From the cell containing the given text, extract its center point as [x, y] coordinate. 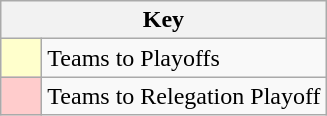
Teams to Playoffs [184, 58]
Key [164, 20]
Teams to Relegation Playoff [184, 96]
